Return (x, y) of the center of cell containing provided text 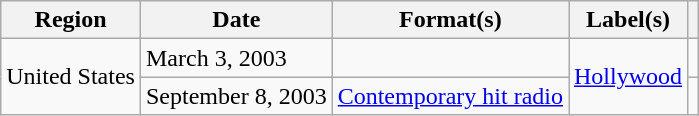
United States (71, 77)
Label(s) (628, 20)
Region (71, 20)
Hollywood (628, 77)
Format(s) (450, 20)
March 3, 2003 (236, 58)
September 8, 2003 (236, 96)
Contemporary hit radio (450, 96)
Date (236, 20)
